Detect which cell encompasses the target text, then output its [X, Y] center coordinate. 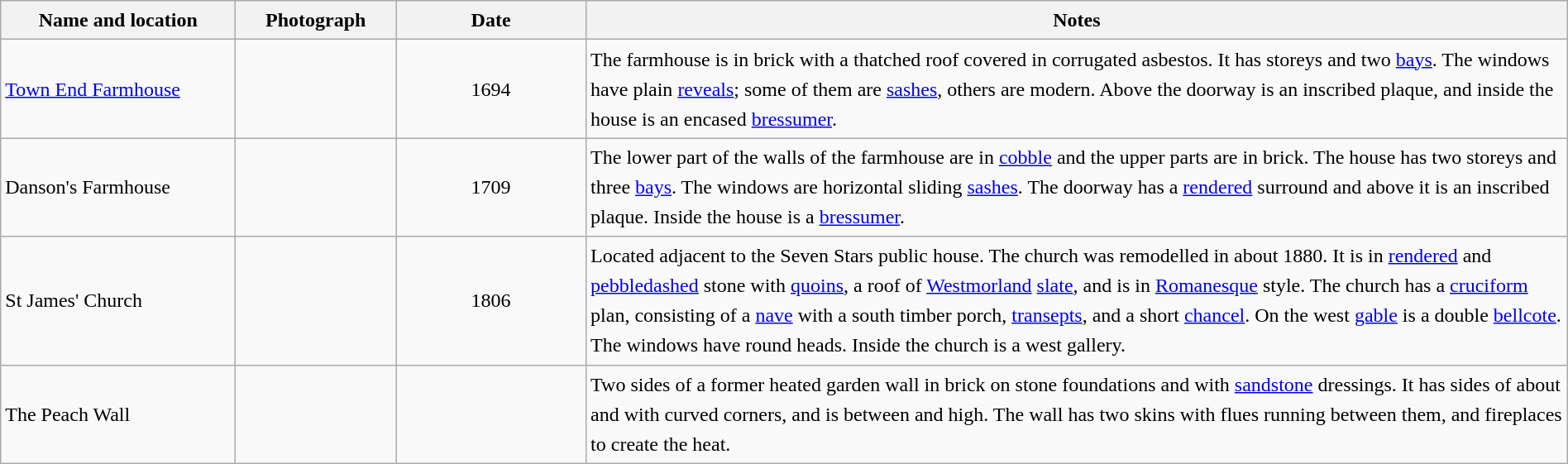
Danson's Farmhouse [118, 187]
1694 [491, 89]
1806 [491, 301]
Name and location [118, 20]
Town End Farmhouse [118, 89]
Date [491, 20]
1709 [491, 187]
The Peach Wall [118, 414]
St James' Church [118, 301]
Photograph [316, 20]
Notes [1077, 20]
